Extract the (x, y) coordinate from the center of the cell holding the provided text.  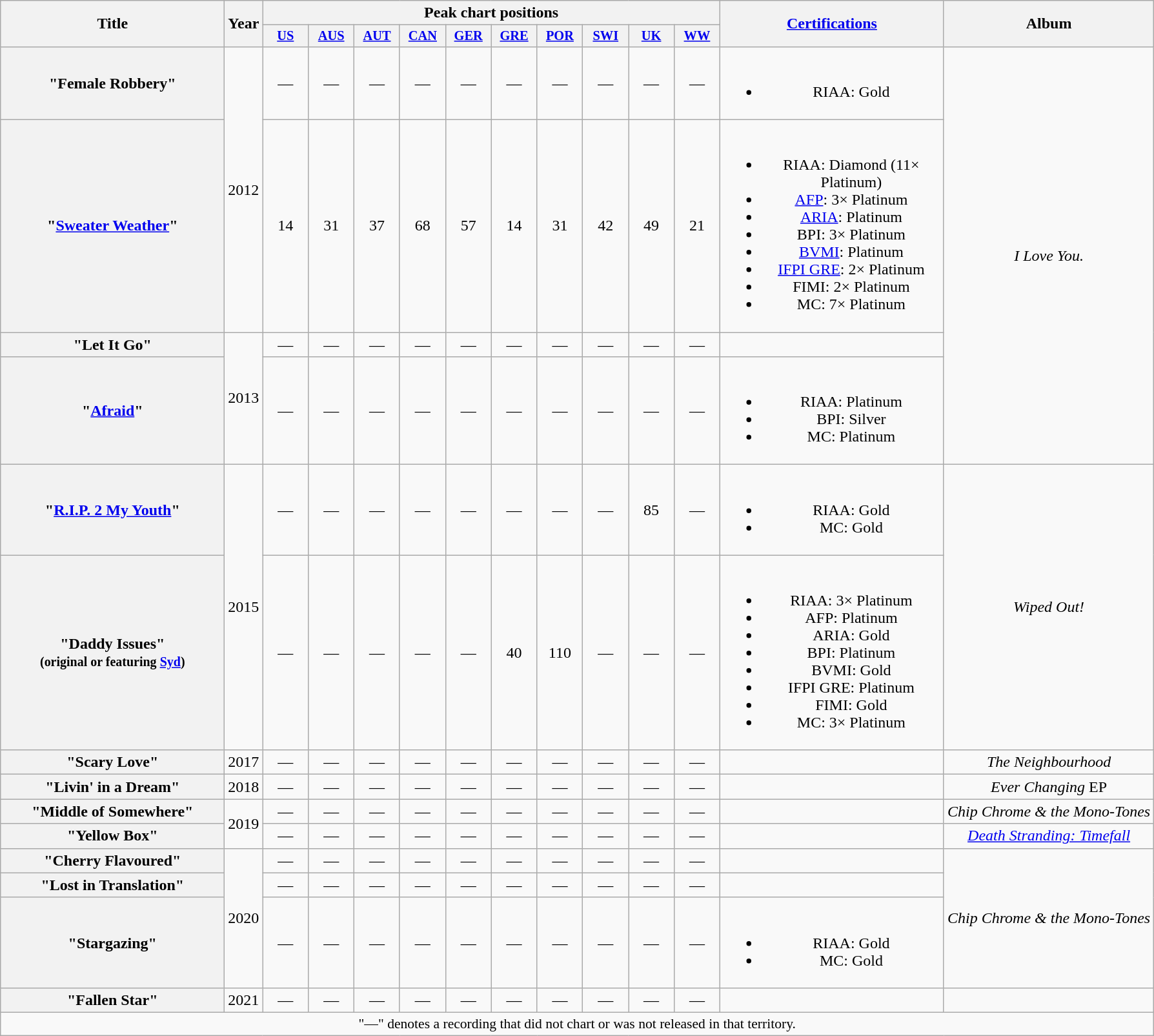
2019 (244, 824)
37 (377, 226)
AUT (377, 36)
2017 (244, 762)
2020 (244, 918)
"Scary Love" (112, 762)
RIAA: Diamond (11× Platinum)AFP: 3× PlatinumARIA: PlatinumBPI: 3× PlatinumBVMI: PlatinumIFPI GRE: 2× PlatinumFIMI: 2× PlatinumMC: 7× Platinum (831, 226)
Peak chart positions (492, 13)
Title (112, 24)
110 (560, 653)
57 (469, 226)
2018 (244, 787)
RIAA: 3× PlatinumAFP: PlatinumARIA: GoldBPI: PlatinumBVMI: GoldIFPI GRE: PlatinumFIMI: GoldMC: 3× Platinum (831, 653)
Certifications (831, 24)
Wiped Out! (1048, 607)
GRE (514, 36)
49 (652, 226)
GER (469, 36)
"Afraid" (112, 411)
"Fallen Star" (112, 1000)
"—" denotes a recording that did not chart or was not released in that territory. (577, 1024)
US (285, 36)
CAN (422, 36)
"Daddy Issues"(original or featuring Syd) (112, 653)
"Cherry Flavoured" (112, 860)
Album (1048, 24)
Year (244, 24)
2013 (244, 399)
RIAA: Gold (831, 83)
2015 (244, 607)
I Love You. (1048, 256)
"R.I.P. 2 My Youth" (112, 510)
"Female Robbery" (112, 83)
40 (514, 653)
"Sweater Weather" (112, 226)
2012 (244, 189)
Death Stranding: Timefall (1048, 836)
"Lost in Translation" (112, 885)
Ever Changing EP (1048, 787)
"Stargazing" (112, 942)
42 (605, 226)
POR (560, 36)
21 (697, 226)
The Neighbourhood (1048, 762)
UK (652, 36)
"Let It Go" (112, 345)
SWI (605, 36)
"Livin' in a Dream" (112, 787)
68 (422, 226)
2021 (244, 1000)
85 (652, 510)
AUS (332, 36)
RIAA: PlatinumBPI: SilverMC: Platinum (831, 411)
WW (697, 36)
"Middle of Somewhere" (112, 811)
"Yellow Box" (112, 836)
